Output the (x, y) coordinate of the center of the cell containing the given text.  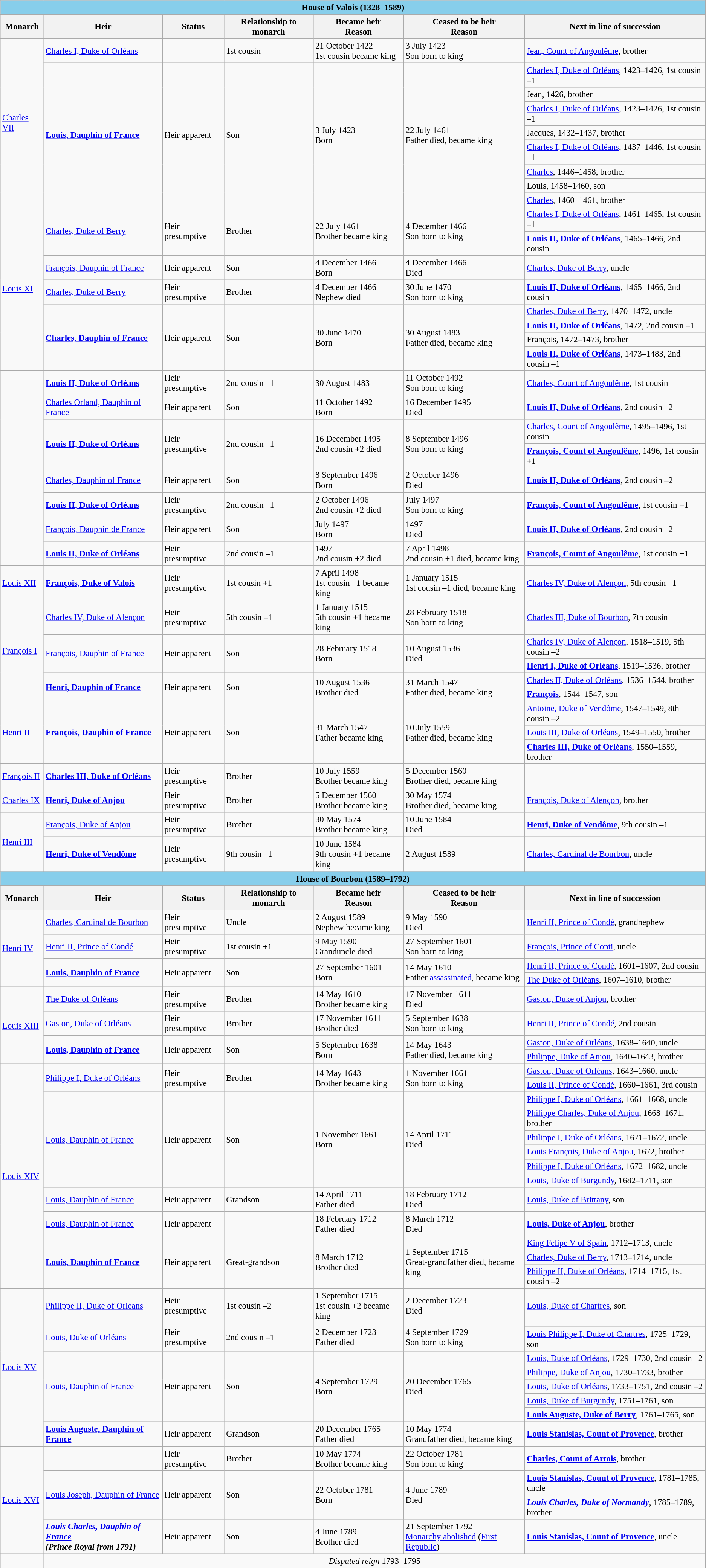
Louis, Duke of Orléans (103, 1337)
House of Valois (1328–1589) (353, 8)
27 September 1601Born (359, 973)
François II (22, 776)
8 September 1496Born (359, 480)
Charles, Count of Angoulême, 1495–1496, 1st cousin (615, 431)
Louis, Duke of Orléans, 1729–1730, 2nd cousin –2 (615, 1358)
10 August 1536Brother died (359, 687)
27 September 1601Son born to king (464, 946)
Louis II, Duke of Orléans, 1473–1483, 2nd cousin –1 (615, 359)
1st cousin (269, 51)
30 August 1483Father died, became king (464, 337)
Charles IV, Duke of Alençon, 1518–1519, 5th cousin –2 (615, 647)
4 December 1466Nephew died (359, 292)
1497Died (464, 529)
Louis XVI (22, 1500)
14 May 1610Father assassinated, became king (464, 973)
Philippe II, Duke of Orléans, 1714–1715, 1st cousin –2 (615, 1276)
4 December 1466Born (359, 268)
Charles, Count of Artois, brother (615, 1458)
François, 1544–1547, son (615, 694)
28 February 1518Born (359, 654)
François, Duke of Alençon, brother (615, 800)
Henri, Duke of Anjou (103, 800)
30 June 1470Born (359, 337)
Henri II, Prince of Condé, 2nd cousin (615, 1023)
Louis, Duke of Orléans, 1733–1751, 2nd cousin –2 (615, 1387)
14972nd cousin +2 died (359, 553)
1 January 15155th cousin +1 became king (359, 617)
Charles I, Duke of Orléans, 1437–1446, 1st cousin –1 (615, 152)
4 December 1466Died (464, 268)
10 July 1559Father died, became king (464, 733)
10 July 1559Brother became king (359, 776)
Louis Auguste, Dauphin of France (103, 1434)
Charles, 1446–1458, brother (615, 172)
Louis François, Duke of Anjou, 1672, brother (615, 1152)
Louis XIV (22, 1176)
Jacques, 1432–1437, brother (615, 133)
10 May 1774Grandfather died, became king (464, 1434)
Louis II, Duke of Orléans, 1472, 2nd cousin –1 (615, 325)
Disputed reign 1793–1795 (374, 1561)
Gaston, Duke of Orléans (103, 1023)
28 February 1518Son born to king (464, 617)
Louis XIII (22, 1025)
Louis III, Duke of Orléans, 1549–1550, brother (615, 733)
Louis, Duke of Anjou, brother (615, 1224)
Charles, Count of Angoulême, 1st cousin (615, 383)
22 July 1461Brother became king (359, 231)
5th cousin –1 (269, 617)
Charles IX (22, 800)
Louis Charles, Dauphin of France(Prince Royal from 1791) (103, 1536)
François, Duke of Anjou (103, 824)
5 September 1638Son born to king (464, 1023)
9th cousin –1 (269, 854)
1 September 17151st cousin +2 became king (359, 1306)
Charles, 1460–1461, brother (615, 200)
1st cousin –2 (269, 1306)
Henri III (22, 842)
Charles III, Duke of Orléans (103, 776)
1 September 1715Great-grandfather died, became king (464, 1262)
5 December 1560Brother died, became king (464, 776)
François, 1472–1473, brother (615, 340)
Philippe Charles, Duke of Anjou, 1668–1671, brother (615, 1118)
Henri II, Prince of Condé, grandnephew (615, 922)
Gaston, Duke of Orléans, 1638–1640, uncle (615, 1042)
Charles IV, Duke of Alençon, 5th cousin –1 (615, 583)
Philippe I, Duke of Orléans, 1671–1672, uncle (615, 1138)
30 August 1483 (359, 383)
Louis, Duke of Burgundy, 1682–1711, son (615, 1180)
2 August 1589Nephew became king (359, 922)
Louis, Duke of Chartres, son (615, 1306)
1 November 1661Son born to king (464, 1078)
Uncle (269, 922)
4 June 1789Died (464, 1495)
Charles I, Duke of Orléans (103, 51)
3 July 1423Son born to king (464, 51)
22 October 1781Son born to king (464, 1458)
The Duke of Orléans, 1607–1610, brother (615, 980)
9 May 1590Granduncle died (359, 946)
30 June 1470Son born to king (464, 292)
2 October 14962nd cousin +2 died (359, 504)
16 December 14952nd cousin +2 died (359, 443)
Louis Stanislas, Count of Provence, 1781–1785, uncle (615, 1483)
17 November 1611Died (464, 999)
François, Prince of Conti, uncle (615, 946)
4 December 1466Son born to king (464, 231)
Philippe I, Duke of Orléans, 1661–1668, uncle (615, 1099)
Charles, Duke of Berry, uncle (615, 268)
Henri II (22, 733)
Charles, Duke of Berry, 1713–1714, uncle (615, 1257)
Charles Orland, Dauphin of France (103, 407)
11 October 1492Son born to king (464, 383)
Louis XI (22, 289)
21 September 1792Monarchy abolished (First Republic) (464, 1536)
Henri, Dauphin of France (103, 687)
Charles III, Duke of Bourbon, 7th cousin (615, 617)
Philippe, Duke of Anjou, 1730–1733, brother (615, 1373)
20 December 1765Died (464, 1387)
Louis Stanislas, Count of Provence, uncle (615, 1536)
8 September 1496Son born to king (464, 443)
4 September 1729Son born to king (464, 1337)
7 April 14981st cousin –1 became king (359, 583)
Henri I, Duke of Orléans, 1519–1536, brother (615, 666)
14 May 1610Brother became king (359, 999)
Louis, Duke of Burgundy, 1751–1761, son (615, 1401)
22 July 1461Father died, became king (464, 135)
Louis XV (22, 1367)
2 December 1723Died (464, 1306)
Charles I, Duke of Orléans, 1461–1465, 1st cousin –1 (615, 219)
7 April 14982nd cousin +1 died, became king (464, 553)
Louis, Duke of Brittany, son (615, 1199)
5 September 1638Born (359, 1050)
Antoine, Duke of Vendôme, 1547–1549, 8th cousin –2 (615, 714)
François, Duke of Valois (103, 583)
30 May 1574Brother became king (359, 824)
5 December 1560Brother became king (359, 800)
4 September 1729Born (359, 1387)
30 May 1574Brother died, became king (464, 800)
François, Count of Angoulême, 1496, 1st cousin +1 (615, 456)
Henri II, Prince of Condé (103, 946)
18 February 1712Father died (359, 1224)
20 December 1765Father died (359, 1434)
4 June 1789Brother died (359, 1536)
July 1497Son born to king (464, 504)
Gaston, Duke of Orléans, 1643–1660, uncle (615, 1071)
Philippe I, Duke of Orléans (103, 1078)
July 1497Born (359, 529)
16 December 1495Died (464, 407)
The Duke of Orléans (103, 999)
Henri, Duke of Vendôme (103, 854)
14 April 1711Died (464, 1140)
Charles VII (22, 123)
31 March 1547Father became king (359, 733)
House of Bourbon (1589–1792) (353, 879)
22 October 1781Born (359, 1495)
Louis Stanislas, Count of Provence, brother (615, 1434)
Louis XII (22, 583)
10 August 1536Died (464, 654)
Jean, Count of Angoulême, brother (615, 51)
Louis II, Prince of Condé, 1660–1661, 3rd cousin (615, 1085)
François, Dauphin de France (103, 529)
3 July 1423Born (359, 135)
Henri IV (22, 948)
Henri II, Prince of Condé, 1601–1607, 2nd cousin (615, 966)
Charles, Cardinal de Bourbon, uncle (615, 854)
21 October 14221st cousin became king (359, 51)
Philippe II, Duke of Orléans (103, 1306)
Charles IV, Duke of Alençon (103, 617)
2 December 1723Father died (359, 1337)
Louis Auguste, Duke of Berry, 1761–1765, son (615, 1415)
18 February 1712Died (464, 1199)
Charles II, Duke of Orléans, 1536–1544, brother (615, 680)
Louis Philippe I, Duke of Chartres, 1725–1729, son (615, 1339)
Philippe I, Duke of Orléans, 1672–1682, uncle (615, 1166)
Jean, 1426, brother (615, 94)
2 August 1589 (464, 854)
1 November 1661Born (359, 1140)
Gaston, Duke of Anjou, brother (615, 999)
Henri, Duke of Vendôme, 9th cousin –1 (615, 824)
9 May 1590Died (464, 922)
10 June 15849th cousin +1 became king (359, 854)
Louis Charles, Duke of Normandy, 1785–1789, brother (615, 1507)
8 March 1712Died (464, 1224)
14 May 1643Father died, became king (464, 1050)
2 October 1496Died (464, 480)
Charles III, Duke of Orléans, 1550–1559, brother (615, 752)
10 June 1584Died (464, 824)
François I (22, 651)
Charles, Duke of Berry, 1470–1472, uncle (615, 311)
Philippe, Duke of Anjou, 1640–1643, brother (615, 1057)
Louis, 1458–1460, son (615, 186)
10 May 1774Brother became king (359, 1458)
14 May 1643Brother became king (359, 1078)
31 March 1547Father died, became king (464, 687)
8 March 1712Brother died (359, 1262)
Great-grandson (269, 1262)
14 April 1711Father died (359, 1199)
Charles, Cardinal de Bourbon (103, 922)
1 January 15151st cousin –1 died, became king (464, 583)
11 October 1492Born (359, 407)
Louis Joseph, Dauphin of France (103, 1495)
King Felipe V of Spain, 1712–1713, uncle (615, 1243)
17 November 1611Brother died (359, 1023)
